Provide the (X, Y) coordinate of the cell's center where the given text is located.  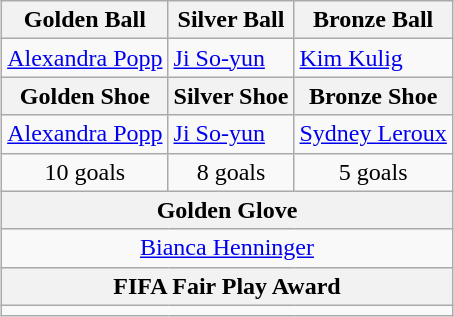
Bronze Shoe (373, 96)
Kim Kulig (373, 58)
Golden Ball (85, 20)
Silver Ball (231, 20)
Silver Shoe (231, 96)
5 goals (373, 172)
Golden Glove (228, 210)
8 goals (231, 172)
FIFA Fair Play Award (228, 286)
Bronze Ball (373, 20)
Golden Shoe (85, 96)
Sydney Leroux (373, 134)
Bianca Henninger (228, 248)
10 goals (85, 172)
